Capture the cell that displays the provided text and extract its (X, Y) central coordinate. 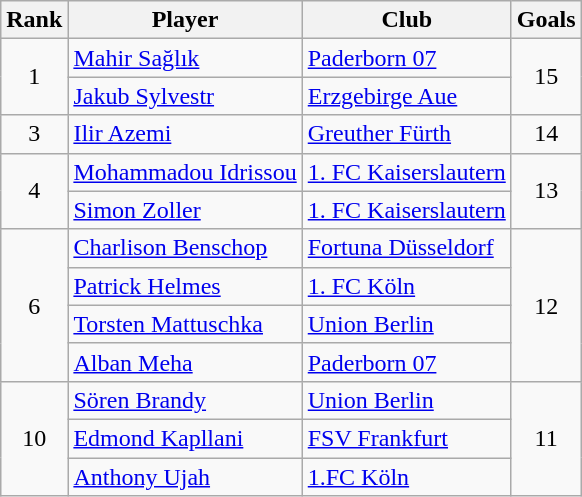
Simon Zoller (185, 210)
15 (546, 77)
1 (34, 77)
Fortuna Düsseldorf (406, 248)
13 (546, 191)
Erzgebirge Aue (406, 96)
14 (546, 134)
Goals (546, 20)
Edmond Kapllani (185, 438)
Club (406, 20)
4 (34, 191)
FSV Frankfurt (406, 438)
Jakub Sylvestr (185, 96)
10 (34, 438)
Anthony Ujah (185, 477)
Torsten Mattuschka (185, 324)
3 (34, 134)
1.FC Köln (406, 477)
Charlison Benschop (185, 248)
11 (546, 438)
Sören Brandy (185, 400)
Mahir Sağlık (185, 58)
Mohammadou Idrissou (185, 172)
Patrick Helmes (185, 286)
Rank (34, 20)
Player (185, 20)
1. FC Köln (406, 286)
Greuther Fürth (406, 134)
12 (546, 305)
Alban Meha (185, 362)
Ilir Azemi (185, 134)
6 (34, 305)
